Capture the cell that displays the provided text and extract its [x, y] central coordinate. 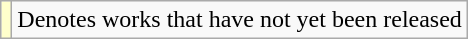
Denotes works that have not yet been released [240, 20]
